Provide the [x, y] coordinate of the cell's center where the given text is located.  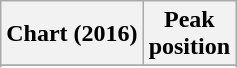
Chart (2016) [72, 34]
Peak position [189, 34]
